Return (x, y) of the center of cell containing provided text 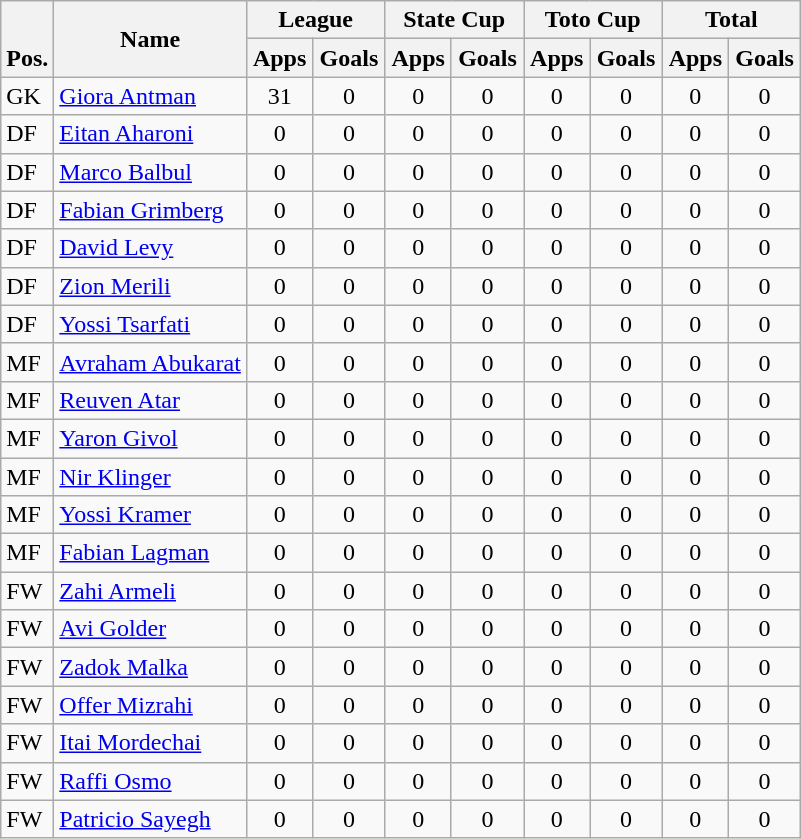
State Cup (454, 20)
Zahi Armeli (150, 591)
Zadok Malka (150, 667)
Yaron Givol (150, 438)
Zion Merili (150, 286)
Patricio Sayegh (150, 819)
Avraham Abukarat (150, 362)
League (316, 20)
31 (280, 96)
Raffi Osmo (150, 781)
Avi Golder (150, 629)
Fabian Grimberg (150, 210)
Marco Balbul (150, 172)
Name (150, 39)
Total (732, 20)
Itai Mordechai (150, 743)
Yossi Tsarfati (150, 324)
Pos. (28, 39)
Reuven Atar (150, 400)
Fabian Lagman (150, 553)
Nir Klinger (150, 477)
Giora Antman (150, 96)
Toto Cup (594, 20)
Offer Mizrahi (150, 705)
Yossi Kramer (150, 515)
GK (28, 96)
Eitan Aharoni (150, 134)
David Levy (150, 248)
